For the text-containing cell, return its midpoint in [x, y] coordinate format. 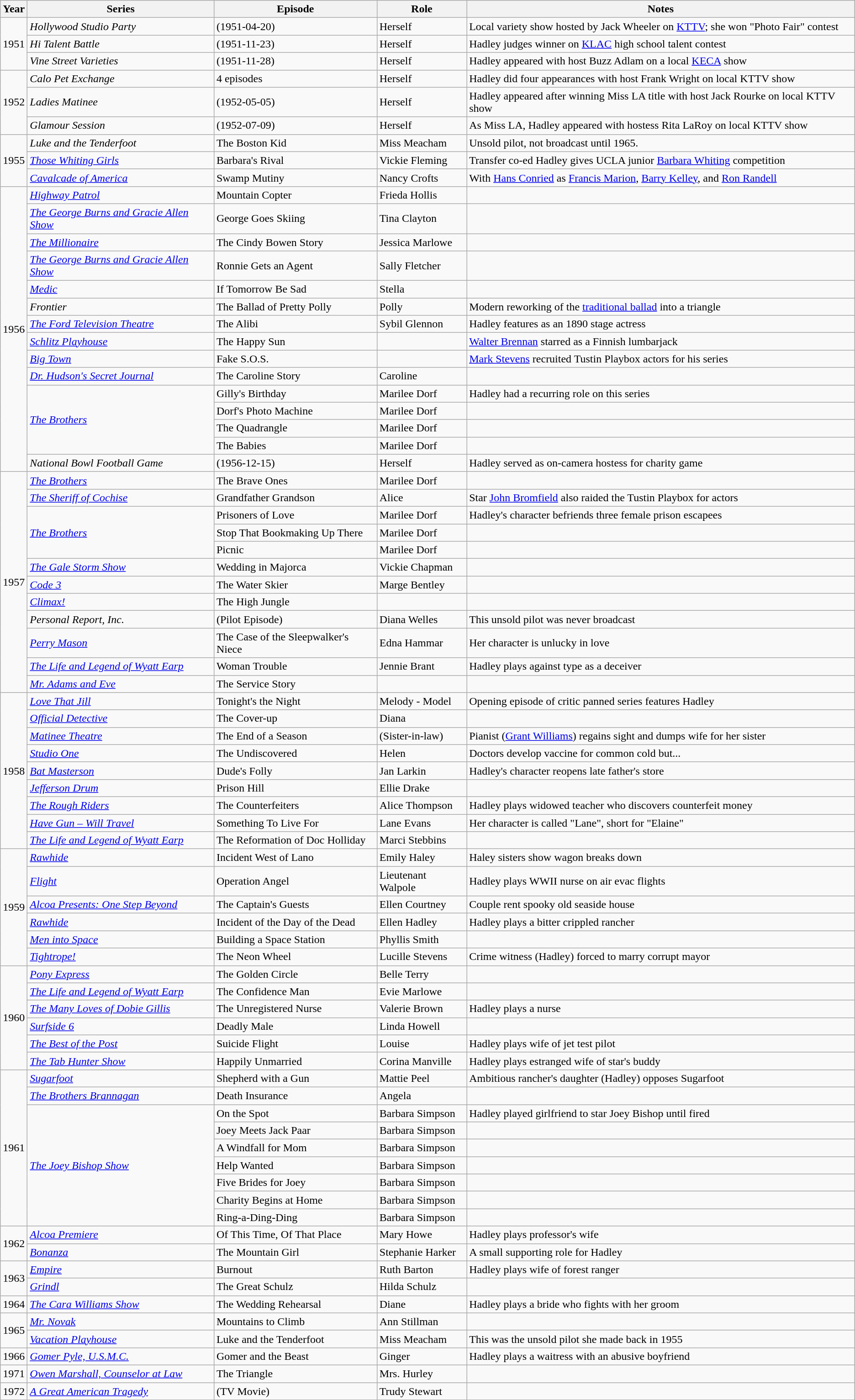
Diana [422, 718]
Joey Meets Jack Paar [295, 1131]
Ellen Courtney [422, 905]
4 episodes [295, 79]
(Pilot Episode) [295, 619]
Owen Marshall, Counselor at Law [121, 1374]
Ring-a-Ding-Ding [295, 1217]
Ronnie Gets an Agent [295, 266]
Belle Terry [422, 974]
Glamour Session [121, 126]
Frontier [121, 307]
Hadley served as on-camera hostess for charity game [661, 463]
Matinee Theatre [121, 736]
The Case of the Sleepwalker's Niece [295, 643]
The Cover-up [295, 718]
Her character is called "Lane", short for "Elaine" [661, 823]
(1956-12-15) [295, 463]
Dude's Folly [295, 771]
Linda Howell [422, 1026]
Marci Stebbins [422, 840]
The Gale Storm Show [121, 567]
Prison Hill [295, 788]
1964 [14, 1304]
Of This Time, Of That Place [295, 1235]
(1951-04-20) [295, 26]
The Wedding Rehearsal [295, 1304]
Phyllis Smith [422, 939]
Lucille Stevens [422, 957]
The Sheriff of Cochise [121, 498]
Hadley plays wife of forest ranger [661, 1269]
Series [121, 9]
Dorf's Photo Machine [295, 411]
Doctors develop vaccine for common cold but... [661, 753]
Fake S.O.S. [295, 359]
If Tomorrow Be Sad [295, 289]
National Bowl Football Game [121, 463]
Corina Manville [422, 1061]
The Boston Kid [295, 143]
Haley sisters show wagon breaks down [661, 858]
Ambitious rancher's daughter (Hadley) opposes Sugarfoot [661, 1078]
Hadley had a recurring role on this series [661, 393]
1959 [14, 907]
Stella [422, 289]
Stephanie Harker [422, 1252]
Opening episode of critic panned series features Hadley [661, 701]
The Reformation of Doc Holliday [295, 840]
Alcoa Presents: One Step Beyond [121, 905]
The Caroline Story [295, 376]
Hi Talent Battle [121, 44]
Notes [661, 9]
Studio One [121, 753]
Tonight's the Night [295, 701]
(1951-11-28) [295, 61]
Ladies Matinee [121, 102]
1956 [14, 329]
The Unregistered Nurse [295, 1009]
Hadley plays professor's wife [661, 1235]
(1952-05-05) [295, 102]
Hadley plays estranged wife of star's buddy [661, 1061]
Angela [422, 1096]
Local variety show hosted by Jack Wheeler on KTTV; she won "Photo Fair" contest [661, 26]
Deadly Male [295, 1026]
Perry Mason [121, 643]
Hadley plays against type as a deceiver [661, 666]
Sally Fletcher [422, 266]
1952 [14, 102]
The Ballad of Pretty Polly [295, 307]
Ann Stillman [422, 1321]
Hilda Schulz [422, 1287]
1961 [14, 1148]
Mary Howe [422, 1235]
Empire [121, 1269]
1958 [14, 771]
Operation Angel [295, 881]
Her character is unlucky in love [661, 643]
Suicide Flight [295, 1043]
A Great American Tragedy [121, 1391]
Charity Begins at Home [295, 1200]
The Water Skier [295, 585]
Lieutenant Walpole [422, 881]
Hadley plays widowed teacher who discovers counterfeit money [661, 805]
Something To Live For [295, 823]
The Brothers Brannagan [121, 1096]
1965 [14, 1330]
1971 [14, 1374]
Valerie Brown [422, 1009]
1957 [14, 582]
1960 [14, 1017]
Crime witness (Hadley) forced to marry corrupt mayor [661, 957]
Hadley plays WWII nurse on air evac flights [661, 881]
Five Brides for Joey [295, 1183]
Diana Welles [422, 619]
Bat Masterson [121, 771]
Episode [295, 9]
Ginger [422, 1356]
Wedding in Majorca [295, 567]
Helen [422, 753]
The High Jungle [295, 602]
Frieda Hollis [422, 195]
Modern reworking of the traditional ballad into a triangle [661, 307]
Incident West of Lano [295, 858]
Cavalcade of America [121, 178]
Diane [422, 1304]
The Babies [295, 446]
Role [422, 9]
Surfside 6 [121, 1026]
1962 [14, 1243]
Tightrope! [121, 957]
Lane Evans [422, 823]
Mrs. Hurley [422, 1374]
Mark Stevens recruited Tustin Playbox actors for his series [661, 359]
The Mountain Girl [295, 1252]
Gilly's Birthday [295, 393]
The Triangle [295, 1374]
Have Gun – Will Travel [121, 823]
Prisoners of Love [295, 515]
Swamp Mutiny [295, 178]
Hadley's character befriends three female prison escapees [661, 515]
The Counterfeiters [295, 805]
Alice Thompson [422, 805]
As Miss LA, Hadley appeared with hostess Rita LaRoy on local KTTV show [661, 126]
George Goes Skiing [295, 218]
The Quadrangle [295, 428]
Flight [121, 881]
Edna Hammar [422, 643]
Those Whiting Girls [121, 160]
Louise [422, 1043]
The Captain's Guests [295, 905]
The End of a Season [295, 736]
Hadley appeared after winning Miss LA title with host Jack Rourke on local KTTV show [661, 102]
Jan Larkin [422, 771]
Mountains to Climb [295, 1321]
The Millionaire [121, 242]
Star John Bromfield also raided the Tustin Playbox for actors [661, 498]
The Great Schulz [295, 1287]
Hadley judges winner on KLAC high school talent contest [661, 44]
Melody - Model [422, 701]
The Golden Circle [295, 974]
The Ford Television Theatre [121, 324]
Woman Trouble [295, 666]
Vickie Chapman [422, 567]
Vacation Playhouse [121, 1339]
Jessica Marlowe [422, 242]
(TV Movie) [295, 1391]
A small supporting role for Hadley [661, 1252]
Vickie Fleming [422, 160]
The Joey Bishop Show [121, 1165]
Hadley features as an 1890 stage actress [661, 324]
The Undiscovered [295, 753]
Big Town [121, 359]
Mr. Novak [121, 1321]
The Cindy Bowen Story [295, 242]
Medic [121, 289]
Official Detective [121, 718]
Gomer Pyle, U.S.M.C. [121, 1356]
The Neon Wheel [295, 957]
Marge Bentley [422, 585]
Pony Express [121, 974]
Evie Marlowe [422, 991]
Pianist (Grant Williams) regains sight and dumps wife for her sister [661, 736]
The Confidence Man [295, 991]
The Alibi [295, 324]
Sugarfoot [121, 1078]
Tina Clayton [422, 218]
Walter Brennan starred as a Finnish lumbarjack [661, 341]
Code 3 [121, 585]
Shepherd with a Gun [295, 1078]
The Best of the Post [121, 1043]
Polly [422, 307]
Highway Patrol [121, 195]
On the Spot [295, 1113]
Barbara's Rival [295, 160]
Emily Haley [422, 858]
Unsold pilot, not broadcast until 1965. [661, 143]
Hadley plays a bitter crippled rancher [661, 922]
Hadley plays a waitress with an abusive boyfriend [661, 1356]
The Happy Sun [295, 341]
1966 [14, 1356]
Hadley's character reopens late father's store [661, 771]
Happily Unmarried [295, 1061]
Hadley did four appearances with host Frank Wright on local KTTV show [661, 79]
Mr. Adams and Eve [121, 684]
Personal Report, Inc. [121, 619]
The Rough Riders [121, 805]
Jefferson Drum [121, 788]
Jennie Brant [422, 666]
Schlitz Playhouse [121, 341]
Hadley plays wife of jet test pilot [661, 1043]
(1952-07-09) [295, 126]
The Many Loves of Dobie Gillis [121, 1009]
Men into Space [121, 939]
1972 [14, 1391]
Death Insurance [295, 1096]
Hadley plays a bride who fights with her groom [661, 1304]
Picnic [295, 550]
Vine Street Varieties [121, 61]
Ellen Hadley [422, 922]
Burnout [295, 1269]
(1951-11-23) [295, 44]
Ellie Drake [422, 788]
Hadley appeared with host Buzz Adlam on a local KECA show [661, 61]
The Tab Hunter Show [121, 1061]
Grandfather Grandson [295, 498]
Nancy Crofts [422, 178]
Year [14, 9]
Bonanza [121, 1252]
Climax! [121, 602]
Sybil Glennon [422, 324]
Dr. Hudson's Secret Journal [121, 376]
Mountain Copter [295, 195]
Incident of the Day of the Dead [295, 922]
The Brave Ones [295, 480]
Trudy Stewart [422, 1391]
Mattie Peel [422, 1078]
Alcoa Premiere [121, 1235]
1963 [14, 1278]
This was the unsold pilot she made back in 1955 [661, 1339]
Hadley played girlfriend to star Joey Bishop until fired [661, 1113]
Hadley plays a nurse [661, 1009]
Help Wanted [295, 1165]
Calo Pet Exchange [121, 79]
The Service Story [295, 684]
Stop That Bookmaking Up There [295, 533]
(Sister-in-law) [422, 736]
Caroline [422, 376]
This unsold pilot was never broadcast [661, 619]
Ruth Barton [422, 1269]
1955 [14, 160]
Couple rent spooky old seaside house [661, 905]
The Cara Williams Show [121, 1304]
Alice [422, 498]
Love That Jill [121, 701]
Gomer and the Beast [295, 1356]
Transfer co-ed Hadley gives UCLA junior Barbara Whiting competition [661, 160]
1951 [14, 44]
With Hans Conried as Francis Marion, Barry Kelley, and Ron Randell [661, 178]
Hollywood Studio Party [121, 26]
A Windfall for Mom [295, 1148]
Grindl [121, 1287]
Building a Space Station [295, 939]
